Extract the (x, y) coordinate from the center of the cell holding the provided text.  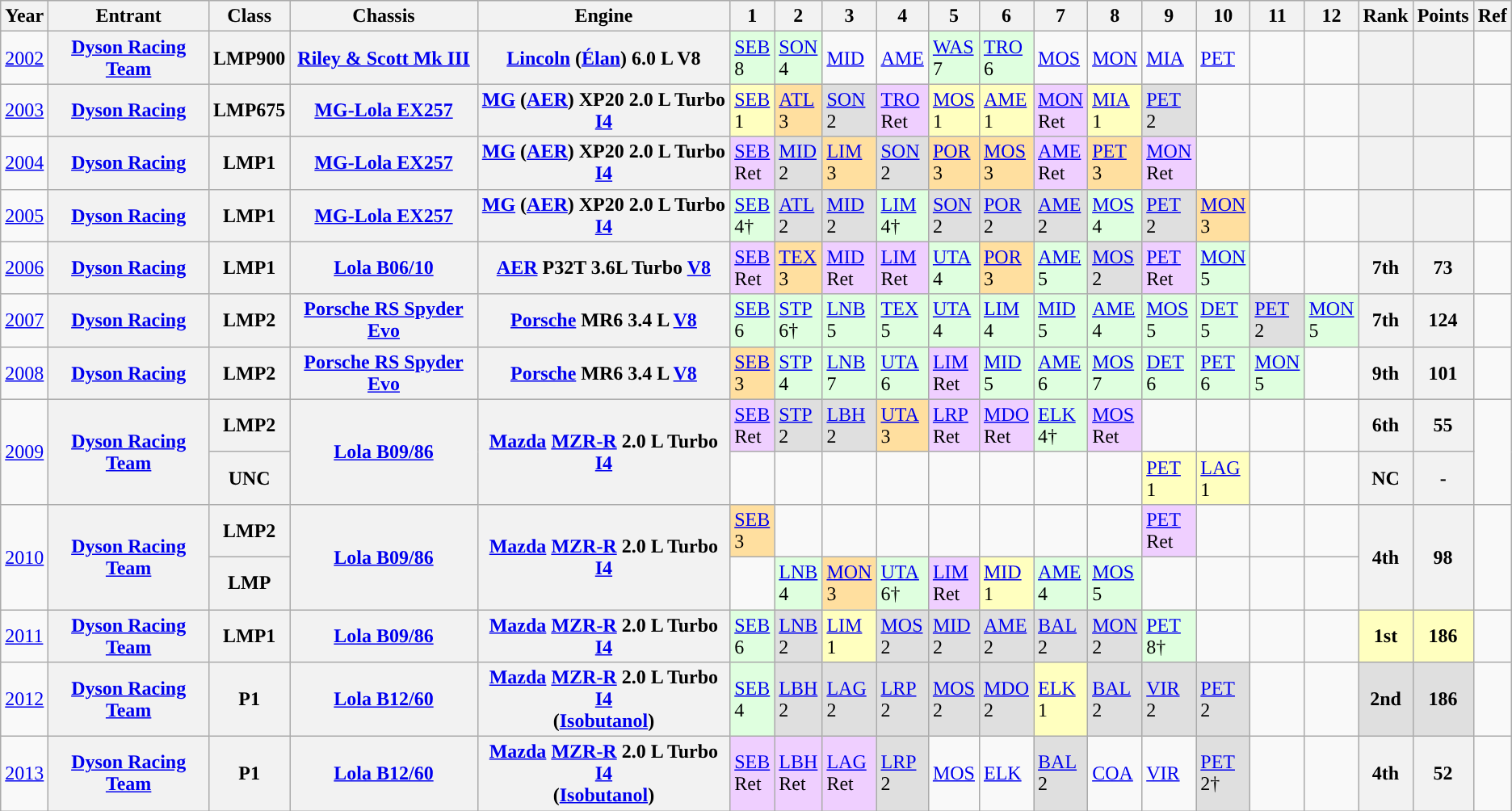
MOSRet (1115, 425)
2007 (24, 320)
Chassis (384, 16)
1 (753, 16)
LNB5 (850, 320)
LIM3 (850, 163)
LBHRet (798, 774)
LIM4 (1006, 320)
Entrant (129, 16)
LIM1 (850, 635)
4 (902, 16)
Engine (604, 16)
2004 (24, 163)
Riley & Scott Mk III (384, 58)
LAG2 (850, 700)
MDO2 (1006, 700)
9th (1386, 373)
98 (1443, 557)
2 (798, 16)
3 (850, 16)
ELK (1006, 774)
LAGRet (850, 774)
AMERet (1061, 163)
NC (1386, 478)
124 (1443, 320)
9 (1170, 16)
UTA6† (902, 583)
55 (1443, 425)
MON2 (1115, 635)
ELK1 (1061, 700)
MOS3 (1006, 163)
ATL2 (798, 215)
- (1443, 478)
ATL3 (798, 110)
UTA6 (902, 373)
LRPRet (953, 425)
STP4 (798, 373)
10 (1223, 16)
POR2 (1006, 215)
SEB8 (753, 58)
DET6 (1170, 373)
AER P32T 3.6L Turbo V8 (604, 268)
AME6 (1061, 373)
PET1 (1170, 478)
Ref (1493, 16)
Year (24, 16)
SEB4 (753, 700)
LMP (249, 583)
MOS7 (1115, 373)
1st (1386, 635)
2nd (1386, 700)
LMP675 (249, 110)
AME (902, 58)
UNC (249, 478)
VIR2 (1170, 700)
MIA1 (1115, 110)
STP6† (798, 320)
PET6 (1223, 373)
2010 (24, 557)
2006 (24, 268)
TRO6 (1006, 58)
LAG1 (1223, 478)
8 (1115, 16)
5 (953, 16)
TEX3 (798, 268)
STP2 (798, 425)
Class (249, 16)
WAS7 (953, 58)
2008 (24, 373)
MID1 (1006, 583)
MDORet (1006, 425)
Lincoln (Élan) 6.0 L V8 (604, 58)
MOS4 (1115, 215)
52 (1443, 774)
MIA (1170, 58)
6th (1386, 425)
MID (850, 58)
2005 (24, 215)
TEX5 (902, 320)
MIDRet (850, 268)
SEB4† (753, 215)
7 (1061, 16)
Lola B06/10 (384, 268)
Rank (1386, 16)
PET (1223, 58)
PET3 (1115, 163)
12 (1331, 16)
UTA3 (902, 425)
2002 (24, 58)
6 (1006, 16)
LMP900 (249, 58)
SON4 (798, 58)
TRORet (902, 110)
AME5 (1061, 268)
PET2† (1223, 774)
2003 (24, 110)
73 (1443, 268)
VIR (1170, 774)
DET5 (1223, 320)
LIM4† (902, 215)
MOS1 (953, 110)
ELK4† (1061, 425)
LNB7 (850, 373)
COA (1115, 774)
LNB4 (798, 583)
2009 (24, 452)
PET8† (1170, 635)
LNB2 (798, 635)
2013 (24, 774)
Points (1443, 16)
SEB1 (753, 110)
AME1 (1006, 110)
2012 (24, 700)
MON (1115, 58)
101 (1443, 373)
2011 (24, 635)
11 (1278, 16)
